Return the [X, Y] coordinate for the center point of the cell that contains the specified text.  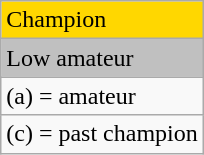
(c) = past champion [102, 134]
(a) = amateur [102, 96]
Champion [102, 20]
Low amateur [102, 58]
